Output the [X, Y] coordinate of the center of the cell containing the given text.  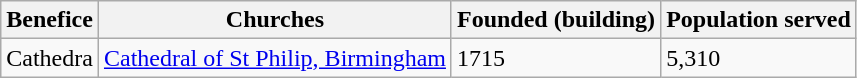
Benefice [50, 20]
Population served [759, 20]
5,310 [759, 58]
1715 [556, 58]
Cathedral of St Philip, Birmingham [274, 58]
Churches [274, 20]
Cathedra [50, 58]
Founded (building) [556, 20]
